Locate the cell with the specified text and output its [X, Y] center coordinate. 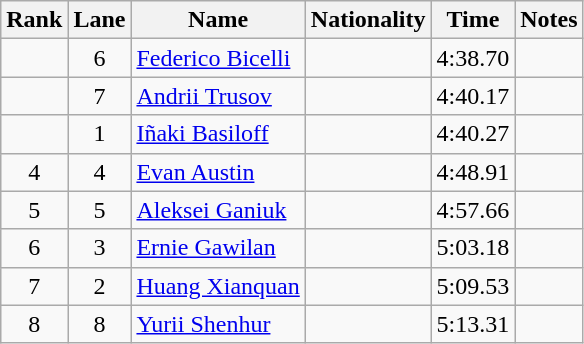
4:57.66 [473, 210]
3 [100, 248]
Nationality [368, 20]
Yurii Shenhur [218, 324]
Huang Xianquan [218, 286]
4:48.91 [473, 172]
Aleksei Ganiuk [218, 210]
5:03.18 [473, 248]
4:40.27 [473, 134]
Time [473, 20]
Lane [100, 20]
Evan Austin [218, 172]
Rank [34, 20]
Iñaki Basiloff [218, 134]
2 [100, 286]
4:40.17 [473, 96]
Notes [549, 20]
Ernie Gawilan [218, 248]
5:09.53 [473, 286]
4:38.70 [473, 58]
Federico Bicelli [218, 58]
1 [100, 134]
Name [218, 20]
5:13.31 [473, 324]
Andrii Trusov [218, 96]
